Determine the [X, Y] coordinate at the center of the cell enclosing the given text.  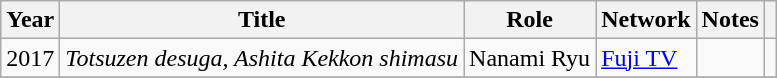
2017 [30, 58]
Nanami Ryu [530, 58]
Fuji TV [646, 58]
Role [530, 20]
Totsuzen desuga, Ashita Kekkon shimasu [262, 58]
Notes [730, 20]
Title [262, 20]
Network [646, 20]
Year [30, 20]
